Return [X, Y] of the center of cell containing provided text 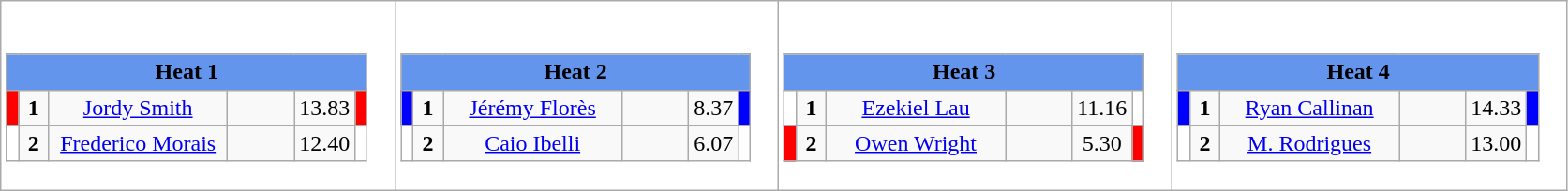
6.07 [714, 143]
Heat 1 1 Jordy Smith 13.83 2 Frederico Morais 12.40 [199, 95]
12.40 [324, 143]
Heat 1 [187, 72]
5.30 [1102, 143]
Heat 2 [575, 72]
13.83 [324, 108]
Ryan Callinan [1310, 108]
11.16 [1102, 108]
Heat 3 1 Ezekiel Lau 11.16 2 Owen Wright 5.30 [976, 95]
Caio Ibelli [532, 143]
Heat 4 1 Ryan Callinan 14.33 2 M. Rodrigues 13.00 [1370, 95]
Owen Wright [917, 143]
Jordy Smith [139, 108]
14.33 [1496, 108]
Heat 4 [1358, 72]
Frederico Morais [139, 143]
Heat 2 1 Jérémy Florès 8.37 2 Caio Ibelli 6.07 [587, 95]
Heat 3 [963, 72]
M. Rodrigues [1310, 143]
Ezekiel Lau [917, 108]
8.37 [714, 108]
Jérémy Florès [532, 108]
13.00 [1496, 143]
